From the cell containing the given text, extract its center point as [X, Y] coordinate. 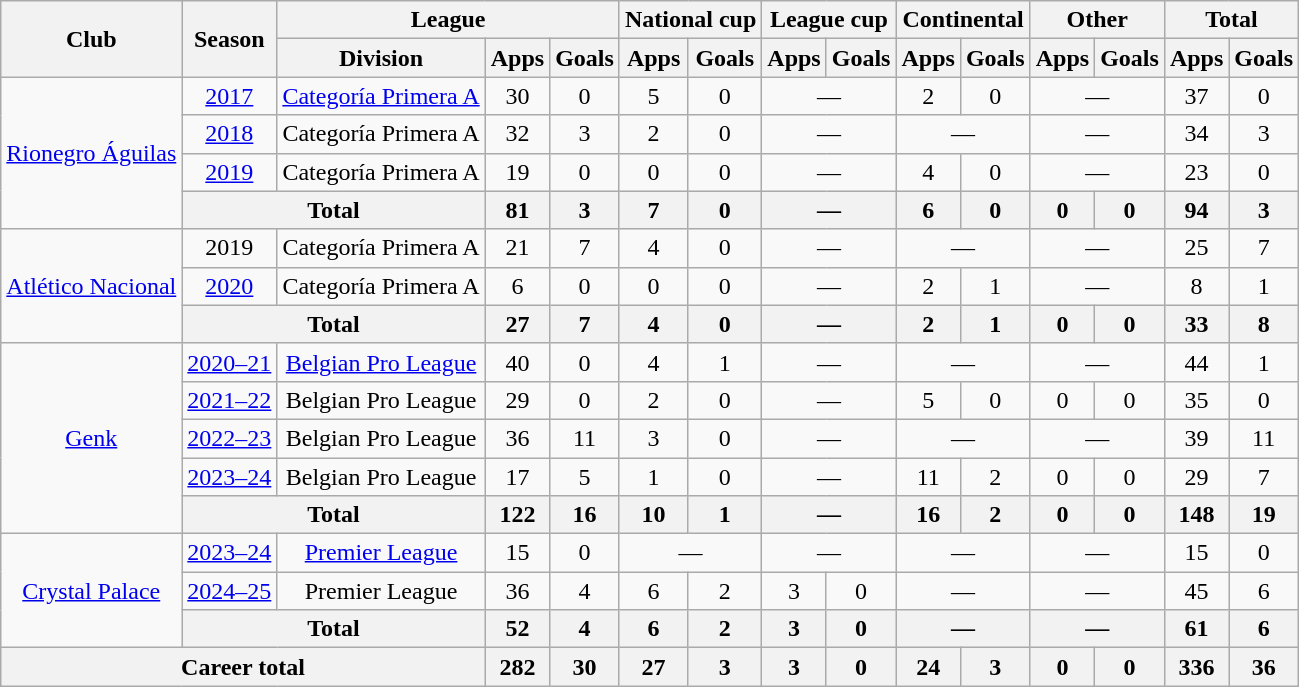
37 [1196, 96]
35 [1196, 400]
Continental [963, 20]
33 [1196, 324]
39 [1196, 438]
Division [381, 58]
61 [1196, 629]
21 [517, 248]
Atlético Nacional [92, 286]
2020–21 [230, 362]
2024–25 [230, 591]
282 [517, 667]
League cup [829, 20]
Season [230, 39]
Club [92, 39]
122 [517, 515]
44 [1196, 362]
52 [517, 629]
24 [928, 667]
40 [517, 362]
148 [1196, 515]
2018 [230, 134]
10 [653, 515]
Rionegro Águilas [92, 153]
2022–23 [230, 438]
2021–22 [230, 400]
League [448, 20]
25 [1196, 248]
Other [1097, 20]
45 [1196, 591]
Career total [243, 667]
23 [1196, 172]
2020 [230, 286]
17 [517, 477]
Crystal Palace [92, 591]
34 [1196, 134]
National cup [690, 20]
2017 [230, 96]
81 [517, 210]
336 [1196, 667]
94 [1196, 210]
Genk [92, 438]
32 [517, 134]
